Identify which cell holds the provided text, then report its [X, Y] central coordinate. 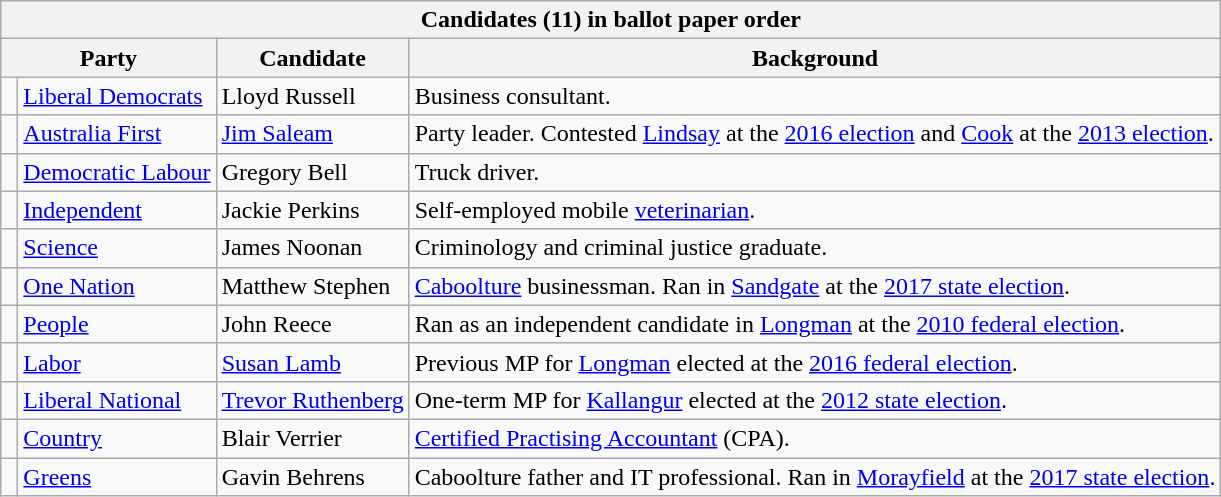
Independent [117, 210]
Certified Practising Accountant (CPA). [815, 438]
Liberal National [117, 400]
Gavin Behrens [312, 477]
Blair Verrier [312, 438]
John Reece [312, 324]
Party [108, 58]
Previous MP for Longman elected at the 2016 federal election. [815, 362]
Susan Lamb [312, 362]
Trevor Ruthenberg [312, 400]
People [117, 324]
Business consultant. [815, 96]
Gregory Bell [312, 172]
Australia First [117, 134]
One-term MP for Kallangur elected at the 2012 state election. [815, 400]
Lloyd Russell [312, 96]
Criminology and criminal justice graduate. [815, 248]
Ran as an independent candidate in Longman at the 2010 federal election. [815, 324]
Truck driver. [815, 172]
Science [117, 248]
Matthew Stephen [312, 286]
Country [117, 438]
One Nation [117, 286]
Caboolture businessman. Ran in Sandgate at the 2017 state election. [815, 286]
Self-employed mobile veterinarian. [815, 210]
Greens [117, 477]
Labor [117, 362]
Party leader. Contested Lindsay at the 2016 election and Cook at the 2013 election. [815, 134]
Jackie Perkins [312, 210]
James Noonan [312, 248]
Caboolture father and IT professional. Ran in Morayfield at the 2017 state election. [815, 477]
Candidates (11) in ballot paper order [611, 20]
Candidate [312, 58]
Liberal Democrats [117, 96]
Jim Saleam [312, 134]
Background [815, 58]
Democratic Labour [117, 172]
